Capture the cell that displays the provided text and extract its [X, Y] central coordinate. 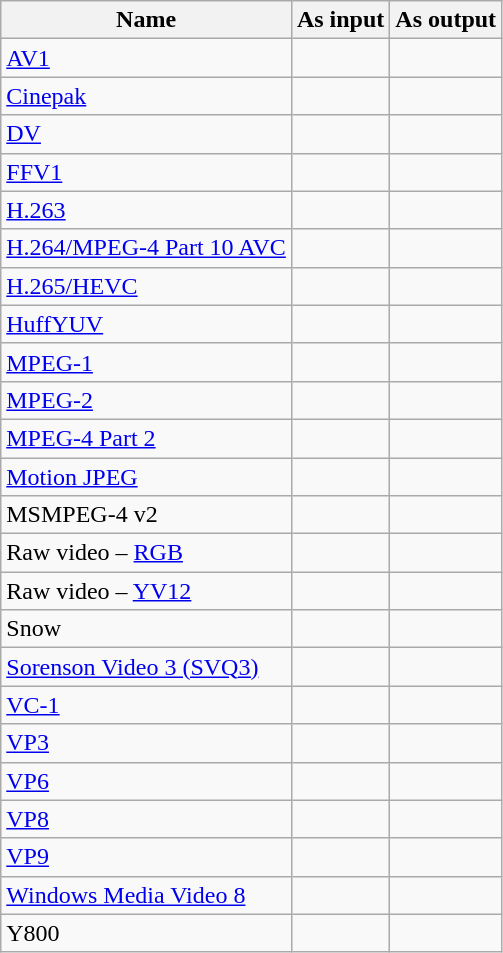
VP8 [146, 819]
Motion JPEG [146, 477]
Y800 [146, 933]
MPEG-1 [146, 362]
DV [146, 134]
MPEG-4 Part 2 [146, 438]
AV1 [146, 58]
MSMPEG-4 v2 [146, 515]
VP9 [146, 857]
Raw video – YV12 [146, 591]
Sorenson Video 3 (SVQ3) [146, 667]
Cinepak [146, 96]
MPEG-2 [146, 400]
FFV1 [146, 172]
VP3 [146, 743]
Name [146, 20]
H.264/MPEG-4 Part 10 AVC [146, 248]
Snow [146, 629]
Windows Media Video 8 [146, 895]
H.263 [146, 210]
H.265/HEVC [146, 286]
VC-1 [146, 705]
As input [340, 20]
As output [446, 20]
HuffYUV [146, 324]
VP6 [146, 781]
Raw video – RGB [146, 553]
